Return (X, Y) of the center of cell containing provided text 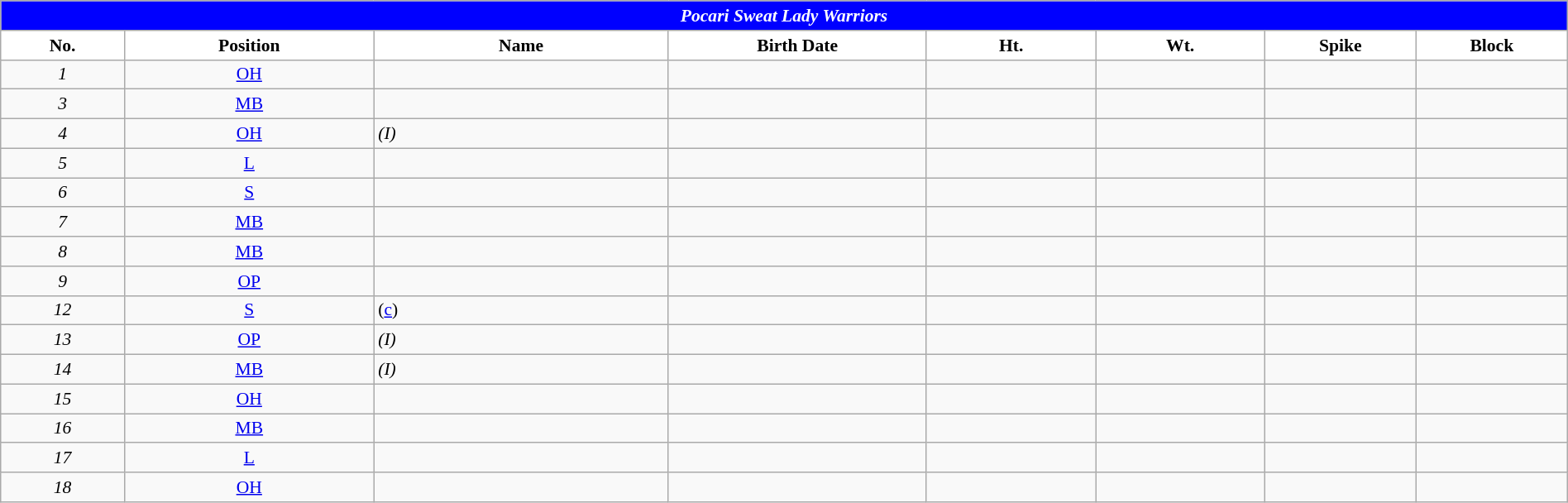
16 (63, 429)
13 (63, 340)
(c) (521, 310)
1 (63, 74)
15 (63, 399)
Pocari Sweat Lady Warriors (784, 16)
Position (249, 46)
3 (63, 104)
12 (63, 310)
Block (1492, 46)
No. (63, 46)
7 (63, 223)
17 (63, 458)
18 (63, 487)
Birth Date (797, 46)
14 (63, 370)
8 (63, 251)
4 (63, 134)
Spike (1340, 46)
5 (63, 163)
Wt. (1181, 46)
6 (63, 193)
Ht. (1011, 46)
9 (63, 281)
Name (521, 46)
